Pinpoint the cell where the given text exists, returning its [X, Y] midpoint coordinate. 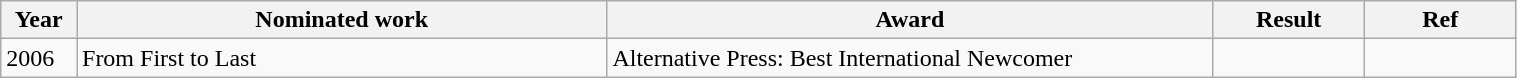
Ref [1440, 20]
2006 [39, 58]
Award [910, 20]
Alternative Press: Best International Newcomer [910, 58]
Result [1289, 20]
Year [39, 20]
From First to Last [341, 58]
Nominated work [341, 20]
